Extract the [x, y] coordinate from the center of the cell holding the provided text.  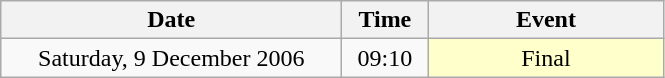
Date [172, 20]
Time [385, 20]
09:10 [385, 58]
Final [546, 58]
Event [546, 20]
Saturday, 9 December 2006 [172, 58]
